Output the [x, y] coordinate of the center of the cell containing the given text.  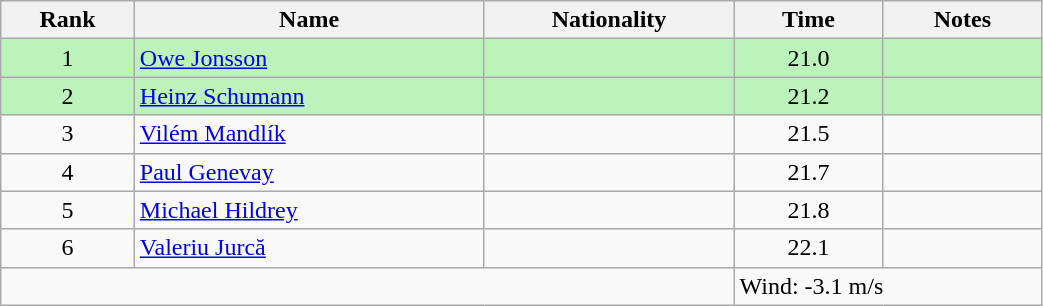
22.1 [808, 248]
Owe Jonsson [309, 58]
21.5 [808, 134]
Nationality [609, 20]
21.8 [808, 210]
Paul Genevay [309, 172]
4 [68, 172]
Notes [962, 20]
Valeriu Jurcă [309, 248]
1 [68, 58]
21.2 [808, 96]
Rank [68, 20]
Heinz Schumann [309, 96]
Time [808, 20]
Vilém Mandlík [309, 134]
5 [68, 210]
6 [68, 248]
Name [309, 20]
Michael Hildrey [309, 210]
21.7 [808, 172]
2 [68, 96]
3 [68, 134]
Wind: -3.1 m/s [888, 286]
21.0 [808, 58]
